Return the [X, Y] coordinate for the center point of the cell that contains the specified text.  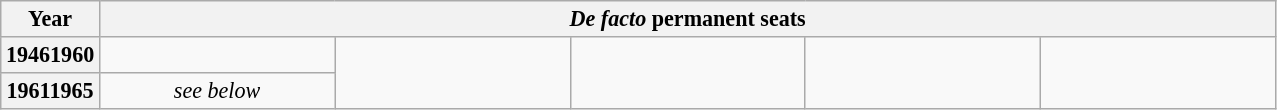
19611965 [50, 90]
see below [216, 90]
Year [50, 18]
De facto permanent seats [688, 18]
19461960 [50, 54]
